From the cell containing the given text, extract its center point as (X, Y) coordinate. 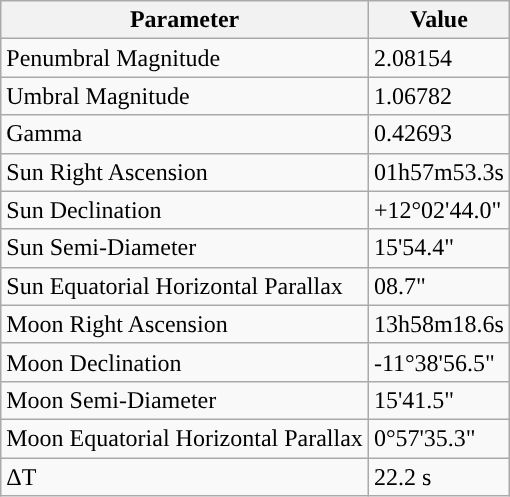
2.08154 (438, 58)
08.7" (438, 286)
Moon Declination (185, 362)
Moon Equatorial Horizontal Parallax (185, 438)
Sun Equatorial Horizontal Parallax (185, 286)
13h58m18.6s (438, 324)
0.42693 (438, 134)
Parameter (185, 20)
Value (438, 20)
Moon Semi-Diameter (185, 400)
Sun Semi-Diameter (185, 248)
Gamma (185, 134)
22.2 s (438, 477)
Sun Declination (185, 210)
-11°38'56.5" (438, 362)
Umbral Magnitude (185, 96)
ΔT (185, 477)
+12°02'44.0" (438, 210)
15'54.4" (438, 248)
15'41.5" (438, 400)
01h57m53.3s (438, 172)
Penumbral Magnitude (185, 58)
1.06782 (438, 96)
Sun Right Ascension (185, 172)
0°57'35.3" (438, 438)
Moon Right Ascension (185, 324)
